Extract the (X, Y) coordinate from the center of the cell holding the provided text.  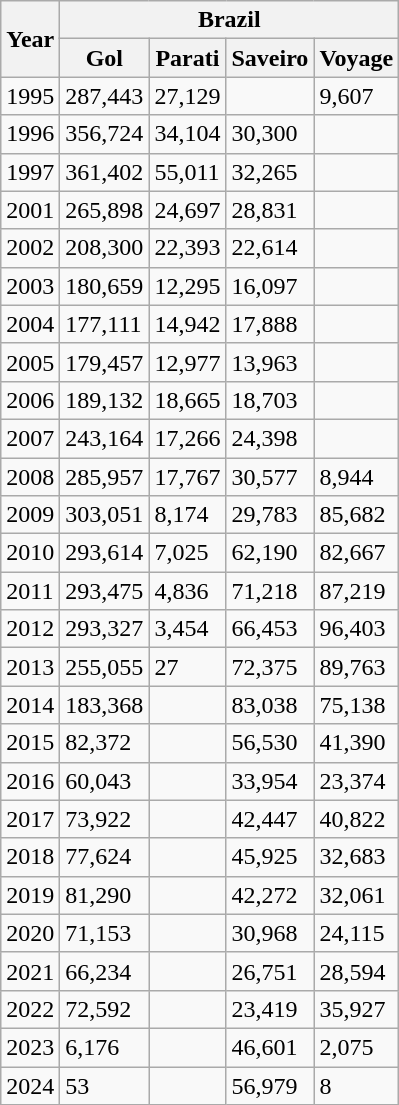
Year (30, 39)
2006 (30, 400)
27,129 (188, 96)
82,372 (104, 743)
2017 (30, 819)
45,925 (270, 857)
Saveiro (270, 58)
27 (188, 667)
28,831 (270, 210)
71,153 (104, 933)
17,888 (270, 324)
42,272 (270, 895)
62,190 (270, 553)
73,922 (104, 819)
7,025 (188, 553)
208,300 (104, 248)
53 (104, 1085)
2021 (30, 971)
2019 (30, 895)
85,682 (356, 515)
83,038 (270, 705)
8,944 (356, 477)
243,164 (104, 438)
183,368 (104, 705)
96,403 (356, 629)
82,667 (356, 553)
293,475 (104, 591)
180,659 (104, 286)
66,453 (270, 629)
29,783 (270, 515)
60,043 (104, 781)
2002 (30, 248)
361,402 (104, 172)
24,697 (188, 210)
Brazil (230, 20)
34,104 (188, 134)
41,390 (356, 743)
13,963 (270, 362)
2007 (30, 438)
32,061 (356, 895)
77,624 (104, 857)
35,927 (356, 1009)
2008 (30, 477)
Voyage (356, 58)
356,724 (104, 134)
46,601 (270, 1047)
2024 (30, 1085)
56,530 (270, 743)
2018 (30, 857)
30,300 (270, 134)
17,266 (188, 438)
72,375 (270, 667)
2,075 (356, 1047)
3,454 (188, 629)
285,957 (104, 477)
1995 (30, 96)
75,138 (356, 705)
265,898 (104, 210)
2022 (30, 1009)
8,174 (188, 515)
18,703 (270, 400)
87,219 (356, 591)
177,111 (104, 324)
2016 (30, 781)
12,977 (188, 362)
2010 (30, 553)
30,968 (270, 933)
26,751 (270, 971)
30,577 (270, 477)
89,763 (356, 667)
56,979 (270, 1085)
293,614 (104, 553)
33,954 (270, 781)
2001 (30, 210)
12,295 (188, 286)
293,327 (104, 629)
2003 (30, 286)
71,218 (270, 591)
2023 (30, 1047)
255,055 (104, 667)
2013 (30, 667)
8 (356, 1085)
23,419 (270, 1009)
1997 (30, 172)
55,011 (188, 172)
4,836 (188, 591)
2005 (30, 362)
72,592 (104, 1009)
2009 (30, 515)
66,234 (104, 971)
189,132 (104, 400)
22,393 (188, 248)
2015 (30, 743)
2020 (30, 933)
303,051 (104, 515)
179,457 (104, 362)
6,176 (104, 1047)
2011 (30, 591)
42,447 (270, 819)
Parati (188, 58)
22,614 (270, 248)
18,665 (188, 400)
2004 (30, 324)
14,942 (188, 324)
28,594 (356, 971)
9,607 (356, 96)
16,097 (270, 286)
23,374 (356, 781)
287,443 (104, 96)
32,265 (270, 172)
24,115 (356, 933)
81,290 (104, 895)
40,822 (356, 819)
17,767 (188, 477)
32,683 (356, 857)
1996 (30, 134)
24,398 (270, 438)
Gol (104, 58)
2012 (30, 629)
2014 (30, 705)
